Locate the cell with the specified text and output its [x, y] center coordinate. 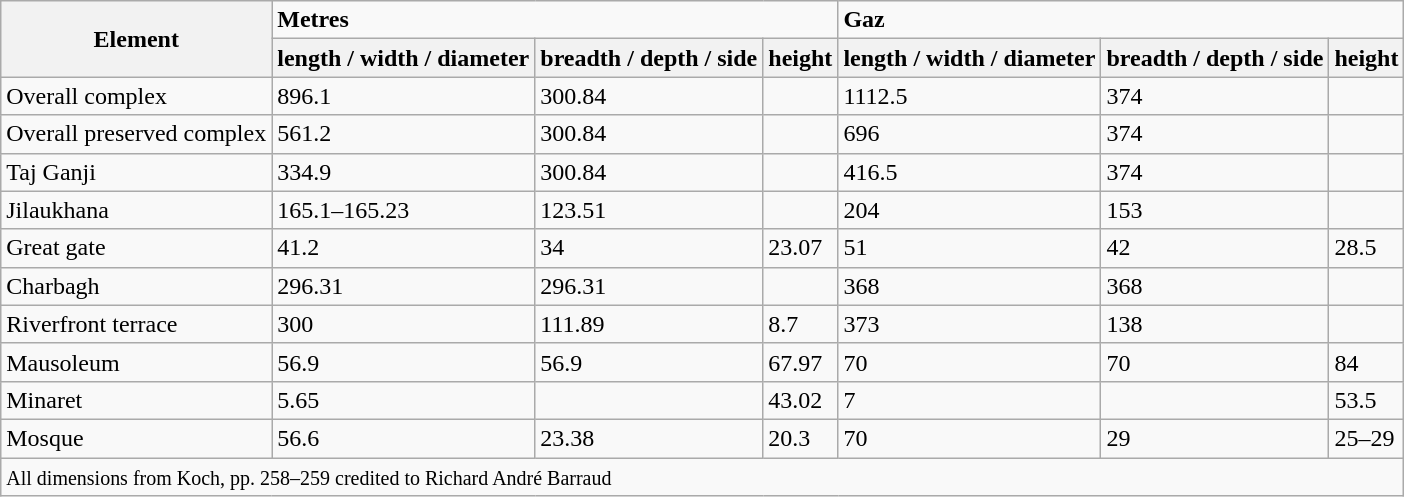
896.1 [404, 96]
28.5 [1366, 248]
373 [970, 324]
Riverfront terrace [136, 324]
20.3 [800, 438]
416.5 [970, 172]
Overall preserved complex [136, 134]
53.5 [1366, 400]
All dimensions from Koch, pp. 258–259 credited to Richard André Barraud [702, 477]
Charbagh [136, 286]
165.1–165.23 [404, 210]
51 [970, 248]
300 [404, 324]
67.97 [800, 362]
56.6 [404, 438]
138 [1215, 324]
42 [1215, 248]
5.65 [404, 400]
Gaz [1121, 20]
25–29 [1366, 438]
Element [136, 39]
153 [1215, 210]
204 [970, 210]
Great gate [136, 248]
8.7 [800, 324]
123.51 [649, 210]
334.9 [404, 172]
696 [970, 134]
Jilaukhana [136, 210]
43.02 [800, 400]
Mosque [136, 438]
111.89 [649, 324]
23.38 [649, 438]
34 [649, 248]
84 [1366, 362]
7 [970, 400]
Mausoleum [136, 362]
Overall complex [136, 96]
41.2 [404, 248]
Minaret [136, 400]
29 [1215, 438]
Metres [555, 20]
Taj Ganji [136, 172]
1112.5 [970, 96]
23.07 [800, 248]
561.2 [404, 134]
